Identify which cell holds the provided text, then report its [X, Y] central coordinate. 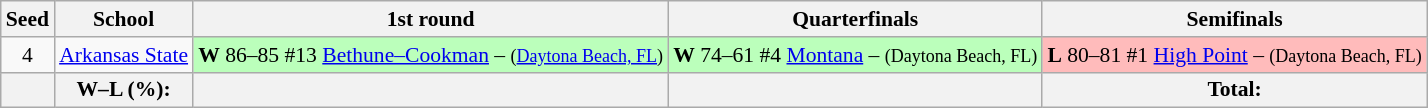
W–L (%): [124, 90]
W 74–61 #4 Montana – (Daytona Beach, FL) [855, 55]
Semifinals [1234, 19]
1st round [430, 19]
Seed [28, 19]
W 86–85 #13 Bethune–Cookman – (Daytona Beach, FL) [430, 55]
Quarterfinals [855, 19]
4 [28, 55]
Total: [1234, 90]
L 80–81 #1 High Point – (Daytona Beach, FL) [1234, 55]
School [124, 19]
Arkansas State [124, 55]
